Find where the given text appears and provide that cell's center as [X, Y] coordinate. 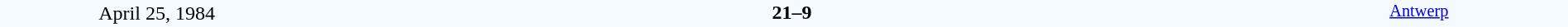
Antwerp [1419, 13]
April 25, 1984 [157, 13]
21–9 [791, 12]
